Locate the cell with the specified text and output its (x, y) center coordinate. 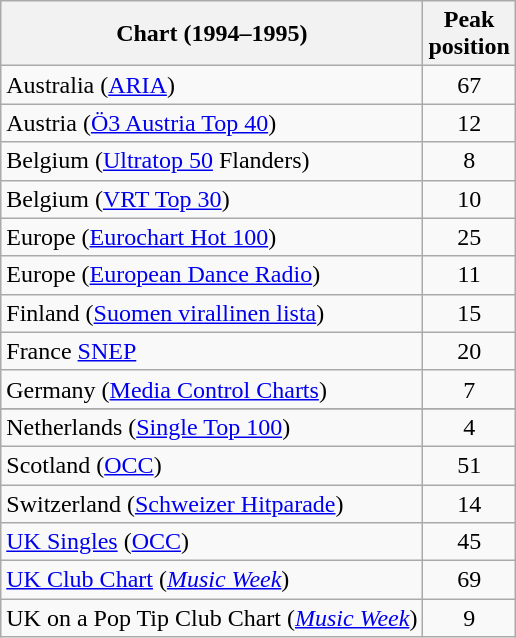
14 (469, 503)
12 (469, 123)
Australia (ARIA) (212, 85)
Peakposition (469, 34)
Chart (1994–1995) (212, 34)
51 (469, 465)
UK on a Pop Tip Club Chart (Music Week) (212, 618)
20 (469, 351)
Belgium (Ultratop 50 Flanders) (212, 161)
67 (469, 85)
Germany (Media Control Charts) (212, 389)
10 (469, 199)
Europe (Eurochart Hot 100) (212, 237)
7 (469, 389)
UK Club Chart (Music Week) (212, 580)
Netherlands (Single Top 100) (212, 427)
15 (469, 313)
45 (469, 542)
Europe (European Dance Radio) (212, 275)
Scotland (OCC) (212, 465)
Belgium (VRT Top 30) (212, 199)
25 (469, 237)
Finland (Suomen virallinen lista) (212, 313)
8 (469, 161)
France SNEP (212, 351)
69 (469, 580)
11 (469, 275)
4 (469, 427)
UK Singles (OCC) (212, 542)
Austria (Ö3 Austria Top 40) (212, 123)
9 (469, 618)
Switzerland (Schweizer Hitparade) (212, 503)
